Detect which cell encompasses the target text, then output its [X, Y] center coordinate. 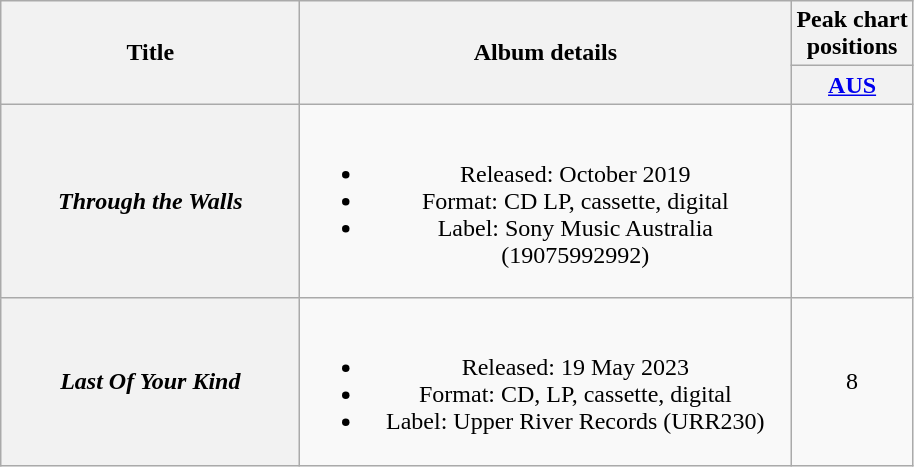
Title [150, 52]
Through the Walls [150, 201]
Album details [546, 52]
Peak chartpositions [852, 34]
Released: October 2019Format: CD LP, cassette, digitalLabel: Sony Music Australia (19075992992) [546, 201]
8 [852, 382]
Released: 19 May 2023Format: CD, LP, cassette, digitalLabel: Upper River Records (URR230) [546, 382]
AUS [852, 85]
Last Of Your Kind [150, 382]
